Extract the (x, y) coordinate from the center of the cell holding the provided text.  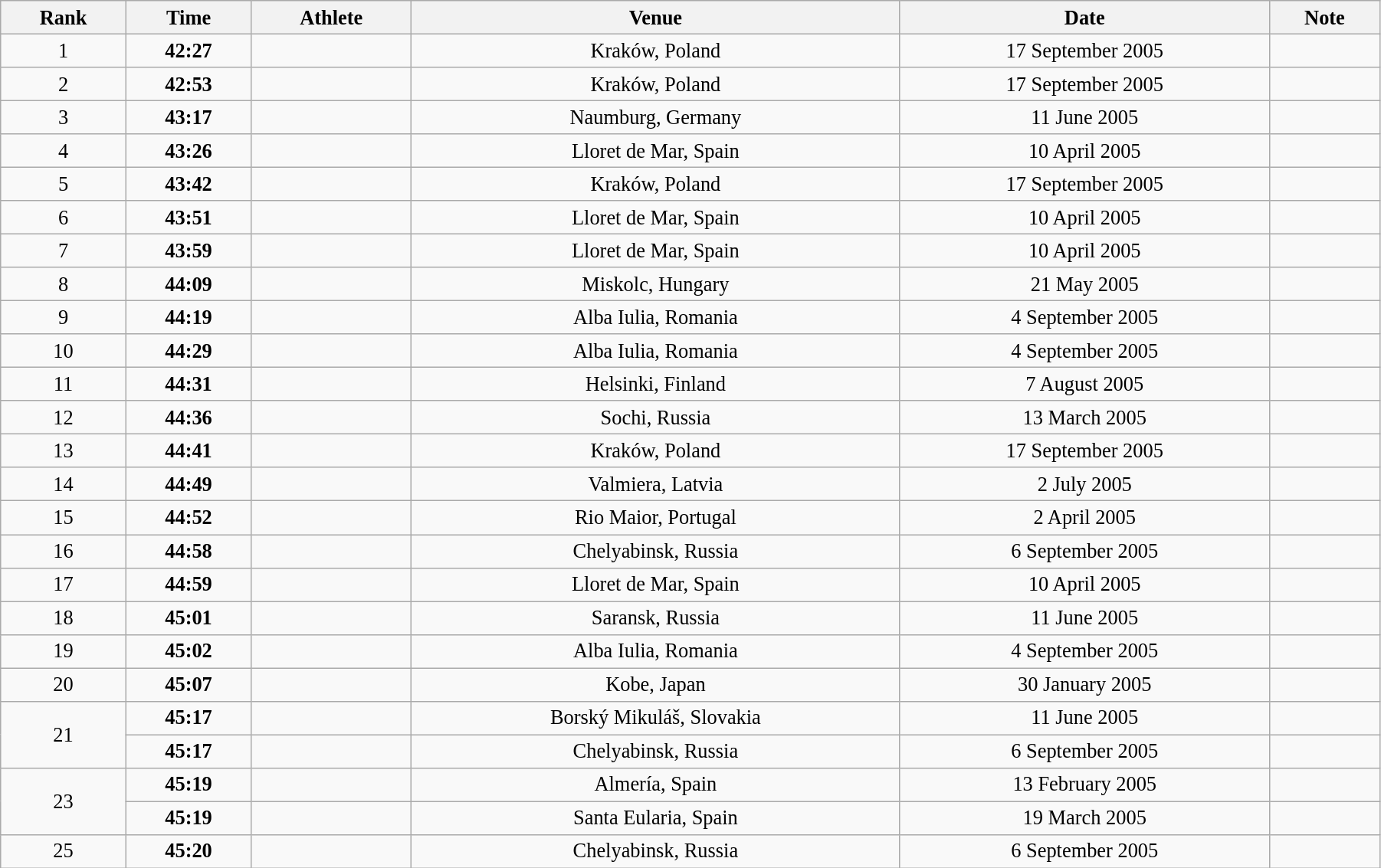
44:52 (189, 518)
45:20 (189, 851)
Saransk, Russia (656, 617)
Almería, Spain (656, 784)
18 (64, 617)
43:51 (189, 218)
12 (64, 418)
8 (64, 284)
16 (64, 551)
15 (64, 518)
Date (1085, 17)
43:17 (189, 117)
Note (1324, 17)
11 (64, 384)
42:53 (189, 84)
Miskolc, Hungary (656, 284)
Rio Maior, Portugal (656, 518)
Borský Mikuláš, Slovakia (656, 718)
44:29 (189, 351)
3 (64, 117)
44:36 (189, 418)
45:02 (189, 651)
21 May 2005 (1085, 284)
13 February 2005 (1085, 784)
30 January 2005 (1085, 684)
44:41 (189, 450)
Athlete (331, 17)
Valmiera, Latvia (656, 484)
10 (64, 351)
43:26 (189, 151)
Sochi, Russia (656, 418)
17 (64, 585)
6 (64, 218)
Rank (64, 17)
14 (64, 484)
13 (64, 450)
9 (64, 317)
2 April 2005 (1085, 518)
Kobe, Japan (656, 684)
45:01 (189, 617)
44:58 (189, 551)
20 (64, 684)
4 (64, 151)
19 March 2005 (1085, 817)
5 (64, 184)
7 (64, 251)
44:31 (189, 384)
13 March 2005 (1085, 418)
43:59 (189, 251)
Venue (656, 17)
21 (64, 734)
44:59 (189, 585)
Santa Eularia, Spain (656, 817)
45:07 (189, 684)
44:09 (189, 284)
Helsinki, Finland (656, 384)
2 July 2005 (1085, 484)
42:27 (189, 51)
1 (64, 51)
25 (64, 851)
7 August 2005 (1085, 384)
44:49 (189, 484)
44:19 (189, 317)
Time (189, 17)
19 (64, 651)
Naumburg, Germany (656, 117)
2 (64, 84)
43:42 (189, 184)
23 (64, 801)
